Return the [x, y] coordinate for the center point of the cell that contains the specified text.  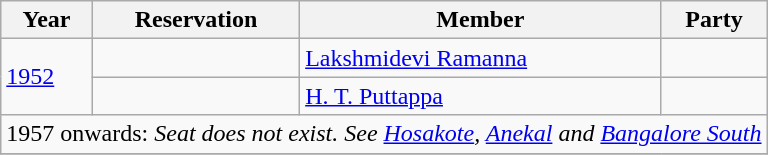
Year [47, 20]
Member [480, 20]
Reservation [196, 20]
H. T. Puttappa [480, 96]
1957 onwards: Seat does not exist. See Hosakote, Anekal and Bangalore South [384, 134]
Lakshmidevi Ramanna [480, 58]
1952 [47, 77]
Party [714, 20]
